Find where the given text appears and provide that cell's center as (x, y) coordinate. 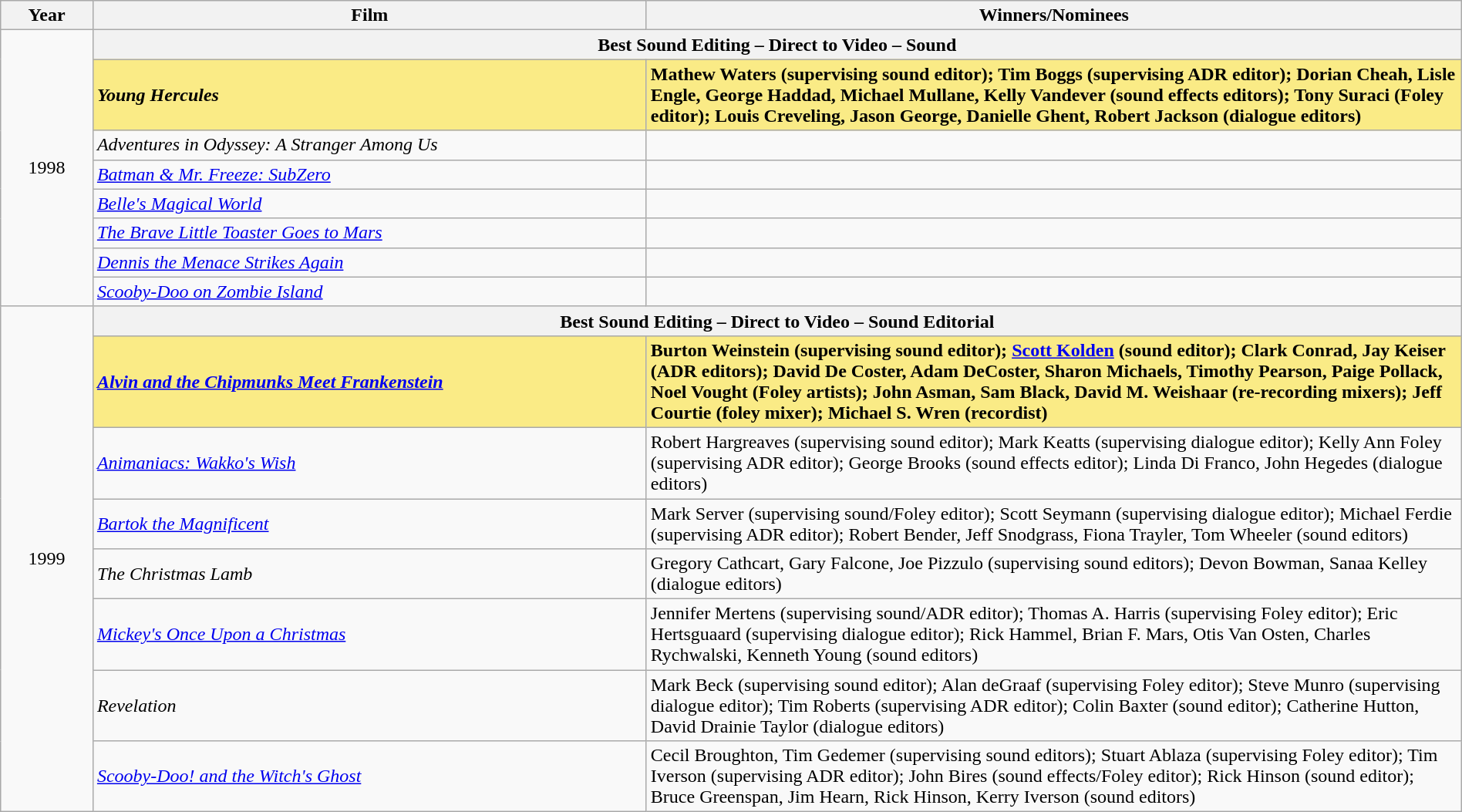
Revelation (369, 706)
Year (47, 15)
1998 (47, 168)
Adventures in Odyssey: A Stranger Among Us (369, 145)
Best Sound Editing – Direct to Video – Sound (777, 45)
Young Hercules (369, 95)
1999 (47, 559)
Best Sound Editing – Direct to Video – Sound Editorial (777, 321)
Bartok the Magnificent (369, 523)
Winners/Nominees (1053, 15)
Alvin and the Chipmunks Meet Frankenstein (369, 381)
The Christmas Lamb (369, 574)
Batman & Mr. Freeze: SubZero (369, 174)
Dennis the Menace Strikes Again (369, 262)
Scooby-Doo on Zombie Island (369, 291)
Belle's Magical World (369, 204)
The Brave Little Toaster Goes to Mars (369, 233)
Film (369, 15)
Gregory Cathcart, Gary Falcone, Joe Pizzulo (supervising sound editors); Devon Bowman, Sanaa Kelley (dialogue editors) (1053, 574)
Mickey's Once Upon a Christmas (369, 635)
Animaniacs: Wakko's Wish (369, 463)
Scooby-Doo! and the Witch's Ghost (369, 777)
